Search for the cell housing the specified text and yield its (x, y) center coordinate. 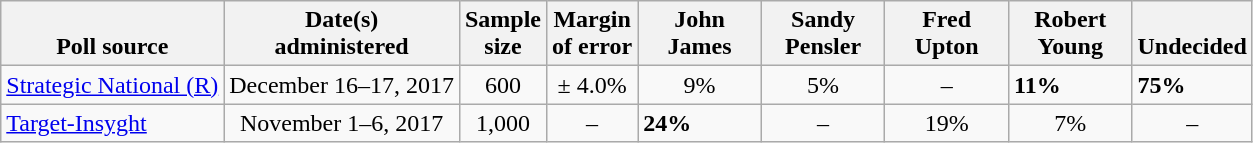
RobertYoung (1070, 34)
Target-Insyght (112, 123)
19% (947, 123)
600 (502, 85)
5% (823, 85)
11% (1070, 85)
JohnJames (700, 34)
Date(s)administered (342, 34)
7% (1070, 123)
Strategic National (R) (112, 85)
December 16–17, 2017 (342, 85)
Marginof error (592, 34)
Poll source (112, 34)
9% (700, 85)
Samplesize (502, 34)
24% (700, 123)
1,000 (502, 123)
75% (1192, 85)
SandyPensler (823, 34)
FredUpton (947, 34)
± 4.0% (592, 85)
Undecided (1192, 34)
November 1–6, 2017 (342, 123)
